Provide the (X, Y) coordinate of the cell's center where the given text is located.  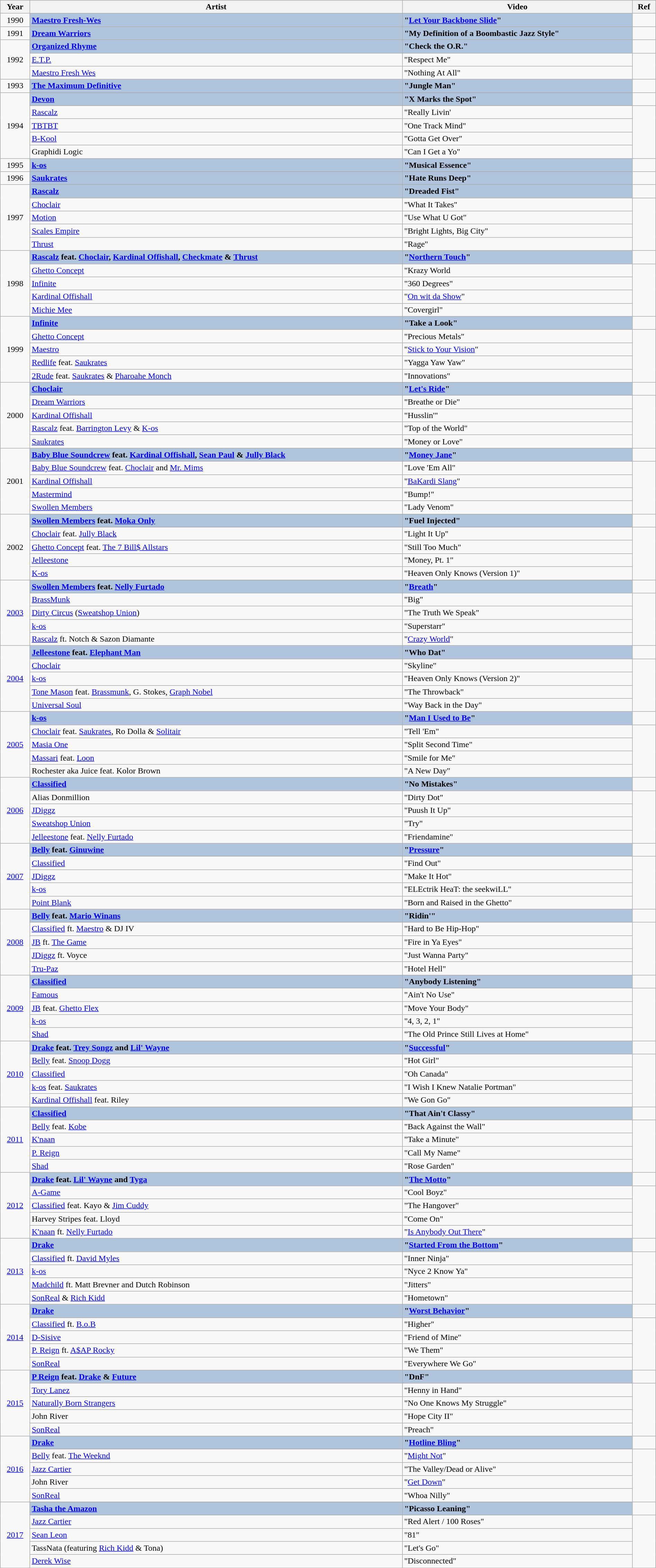
Classified ft. B.o.B (216, 1324)
Point Blank (216, 903)
The Maximum Definitive (216, 86)
1994 (15, 125)
1990 (15, 20)
1998 (15, 283)
"Really Livin' (517, 112)
"Dreaded Fist" (517, 191)
Naturally Born Strangers (216, 1403)
Baby Blue Soundcrew feat. Kardinal Offishall, Sean Paul & Jully Black (216, 455)
1993 (15, 86)
"Husslin'" (517, 415)
"Who Dat" (517, 652)
"Skyline" (517, 665)
Drake feat. Trey Songz and Lil' Wayne (216, 1048)
P. Reign (216, 1153)
"Stick to Your Vision" (517, 349)
1991 (15, 33)
"Top of the World" (517, 428)
2012 (15, 1205)
"The Valley/Dead or Alive" (517, 1469)
Dirty Circus (Sweatshop Union) (216, 613)
k-os feat. Saukrates (216, 1087)
"Everywhere We Go" (517, 1363)
"Man I Used to Be" (517, 718)
1997 (15, 218)
"Successful" (517, 1048)
2003 (15, 613)
Classified feat. Kayo & Jim Cuddy (216, 1205)
Classified ft. David Myles (216, 1258)
"Precious Metals" (517, 336)
"ELEctrik HeaT: the seekwiLL" (517, 889)
Devon (216, 99)
"Friend of Mine" (517, 1337)
"Money, Pt. 1" (517, 560)
"Take a Minute" (517, 1140)
"Hard to Be Hip-Hop" (517, 929)
"Nothing At All" (517, 73)
"Breath" (517, 587)
"Take a Look" (517, 323)
2015 (15, 1403)
E.T.P. (216, 60)
"X Marks the Spot" (517, 99)
"360 Degrees" (517, 283)
P Reign feat. Drake & Future (216, 1377)
P. Reign ft. A$AP Rocky (216, 1350)
Tru-Paz (216, 968)
"Try" (517, 824)
Baby Blue Soundcrew feat. Choclair and Mr. Mims (216, 468)
Belly feat. Kobe (216, 1126)
"Bump!" (517, 494)
2Rude feat. Saukrates & Pharoahe Monch (216, 375)
"Move Your Body" (517, 1008)
JDiggz ft. Voyce (216, 955)
"Crazy World" (517, 639)
"Lady Venom" (517, 507)
"Call My Name" (517, 1153)
K'naan ft. Nelly Furtado (216, 1232)
"Friendamine" (517, 837)
"The Motto" (517, 1179)
2014 (15, 1337)
"Let's Go" (517, 1548)
"Krazy World (517, 270)
"Higher" (517, 1324)
"A New Day" (517, 771)
"Musical Essence" (517, 165)
"Ain't No Use" (517, 995)
"Heaven Only Knows (Version 1)" (517, 573)
"The Truth We Speak" (517, 613)
"One Track Mind" (517, 125)
1995 (15, 165)
Masia One (216, 744)
"Might Not" (517, 1456)
Rascalz ft. Notch & Sazon Diamante (216, 639)
K'naan (216, 1140)
1992 (15, 60)
"Started From the Bottom" (517, 1245)
B-Kool (216, 138)
"Hotline Bling" (517, 1443)
Redlife feat. Saukrates (216, 362)
Famous (216, 995)
"81" (517, 1535)
"Way Back in the Day" (517, 705)
Maestro Fresh Wes (216, 73)
1999 (15, 349)
"Big" (517, 600)
Jelleestone feat. Elephant Man (216, 652)
Thrust (216, 244)
Video (517, 7)
Organized Rhyme (216, 46)
"Smile for Me" (517, 758)
"Tell 'Em" (517, 731)
Tory Lanez (216, 1390)
"Puush It Up" (517, 810)
"Respect Me" (517, 60)
Jelleestone (216, 560)
A-Game (216, 1192)
"Money or Love" (517, 442)
2009 (15, 1008)
K-os (216, 573)
"Hometown" (517, 1298)
Swollen Members (216, 507)
"We Gon Go" (517, 1100)
Sean Leon (216, 1535)
Year (15, 7)
Tone Mason feat. Brassmunk, G. Stokes, Graph Nobel (216, 692)
"Come On" (517, 1218)
"Yagga Yaw Yaw" (517, 362)
Choclair feat. Saukrates, Ro Dolla & Solitair (216, 731)
"Make It Hot" (517, 876)
"The Old Prince Still Lives at Home" (517, 1034)
"No Mistakes" (517, 784)
"Disconnected" (517, 1561)
"Money Jane" (517, 455)
Scales Empire (216, 231)
Maestro Fresh-Wes (216, 20)
Belly feat. The Weeknd (216, 1456)
Harvey Stripes feat. Lloyd (216, 1218)
TBTBT (216, 125)
"What It Takes" (517, 205)
Madchild ft. Matt Brevner and Dutch Robinson (216, 1285)
"Light It Up" (517, 534)
"The Hangover" (517, 1205)
Kardinal Offishall feat. Riley (216, 1100)
2000 (15, 415)
"Let's Ride" (517, 389)
BrassMunk (216, 600)
"Still Too Much" (517, 547)
Universal Soul (216, 705)
JB feat. Ghetto Flex (216, 1008)
"Henny in Hand" (517, 1390)
"Gotta Get Over" (517, 138)
Rascalz feat. Choclair, Kardinal Offishall, Checkmate & Thrust (216, 257)
"That Ain't Classy" (517, 1113)
2016 (15, 1469)
2005 (15, 744)
"On wit da Show" (517, 297)
2013 (15, 1271)
Ref (644, 7)
2010 (15, 1074)
Choclair feat. Jully Black (216, 534)
"My Definition of a Boombastic Jazz Style" (517, 33)
"BaKardi Slang" (517, 481)
Belly feat. Snoop Dogg (216, 1061)
"Bright Lights, Big City" (517, 231)
"Dirty Dot" (517, 797)
"Hot Girl" (517, 1061)
JB ft. The Game (216, 942)
"Rage" (517, 244)
"Fuel Injected" (517, 520)
Graphidi Logic (216, 152)
"Nyce 2 Know Ya" (517, 1271)
Tasha the Amazon (216, 1508)
Drake feat. Lil' Wayne and Tyga (216, 1179)
"Let Your Backbone Slide" (517, 20)
Jelleestone feat. Nelly Furtado (216, 837)
"The Throwback" (517, 692)
"Worst Behavior" (517, 1311)
Artist (216, 7)
2007 (15, 876)
Michie Mee (216, 310)
Belly feat. Ginuwine (216, 850)
Rochester aka Juice feat. Kolor Brown (216, 771)
Massari feat. Loon (216, 758)
"4, 3, 2, 1" (517, 1021)
2011 (15, 1140)
"Fire in Ya Eyes" (517, 942)
"DnF" (517, 1377)
"Northern Touch" (517, 257)
Alias Donmillion (216, 797)
"Jungle Man" (517, 86)
"Innovations" (517, 375)
D-Sisive (216, 1337)
"Covergirl" (517, 310)
"We Them" (517, 1350)
"Get Down" (517, 1482)
2001 (15, 481)
"Red Alert / 100 Roses" (517, 1522)
2004 (15, 679)
Sweatshop Union (216, 824)
Derek Wise (216, 1561)
"Hate Runs Deep" (517, 178)
2002 (15, 547)
"Is Anybody Out There" (517, 1232)
"Cool Boyz" (517, 1192)
"Rose Garden" (517, 1166)
Swollen Members feat. Moka Only (216, 520)
"Jitters" (517, 1285)
Belly feat. Mario Winans (216, 916)
"Superstarr" (517, 626)
"No One Knows My Struggle" (517, 1403)
"Can I Get a Yo" (517, 152)
"Love 'Em All" (517, 468)
2006 (15, 810)
Classified ft. Maestro & DJ IV (216, 929)
2008 (15, 942)
Ghetto Concept feat. The 7 Bill$ Allstars (216, 547)
"Back Against the Wall" (517, 1126)
2017 (15, 1535)
1996 (15, 178)
"Anybody Listening" (517, 981)
Swollen Members feat. Nelly Furtado (216, 587)
"Born and Raised in the Ghetto" (517, 903)
TassNata (featuring Rich Kidd & Tona) (216, 1548)
"Check the O.R." (517, 46)
SonReal & Rich Kidd (216, 1298)
Maestro (216, 349)
Rascalz feat. Barrington Levy & K-os (216, 428)
"Breathe or Die" (517, 402)
"I Wish I Knew Natalie Portman" (517, 1087)
"Pressure" (517, 850)
"Oh Canada" (517, 1074)
"Inner Ninja" (517, 1258)
"Picasso Leaning" (517, 1508)
"Find Out" (517, 863)
"Split Second Time" (517, 744)
"Use What U Got" (517, 218)
"Hope City II" (517, 1416)
"Whoa Nilly" (517, 1495)
"Ridin'" (517, 916)
"Preach" (517, 1430)
"Hotel Hell" (517, 968)
"Just Wanna Party" (517, 955)
Motion (216, 218)
"Heaven Only Knows (Version 2)" (517, 679)
Mastermind (216, 494)
